Detect which cell encompasses the target text, then output its [X, Y] center coordinate. 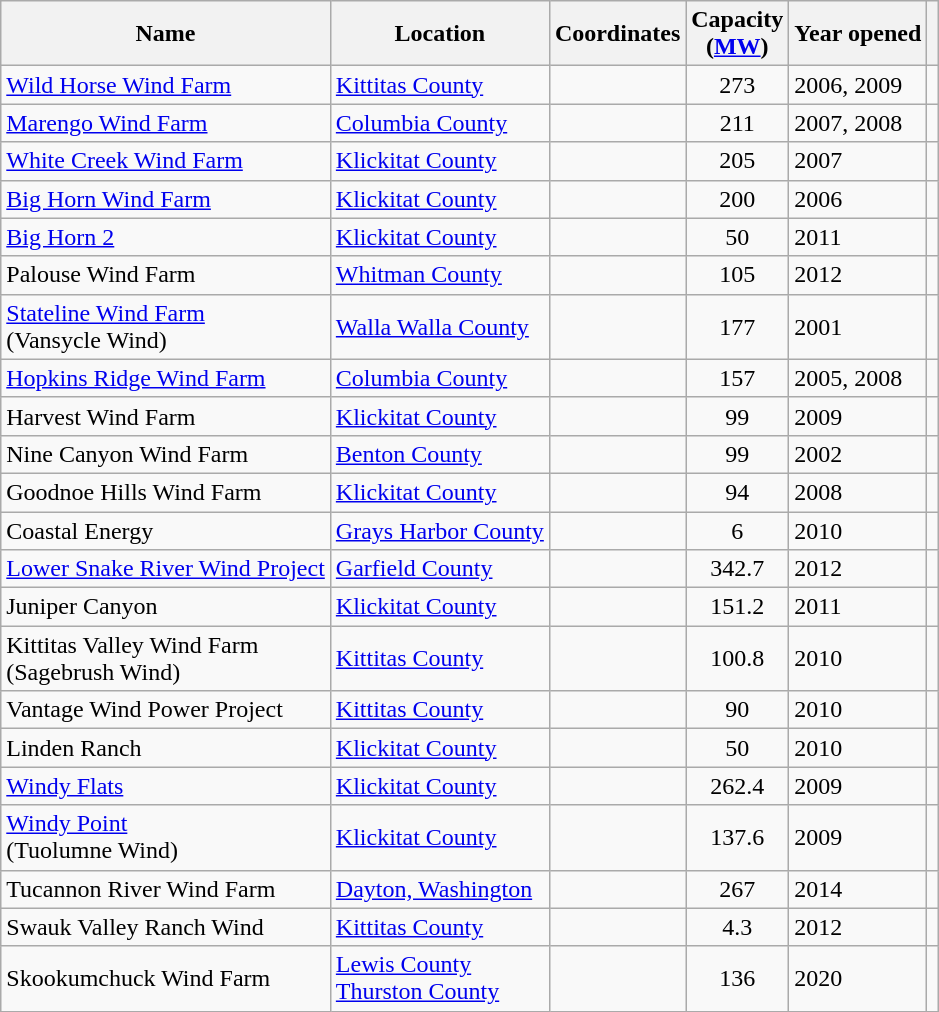
2007 [858, 161]
2002 [858, 454]
Coordinates [617, 34]
157 [738, 378]
137.6 [738, 838]
Location [440, 34]
Skookumchuck Wind Farm [166, 978]
Wild Horse Wind Farm [166, 85]
Tucannon River Wind Farm [166, 889]
Palouse Wind Farm [166, 275]
4.3 [738, 927]
273 [738, 85]
262.4 [738, 786]
Coastal Energy [166, 531]
Capacity(MW) [738, 34]
Swauk Valley Ranch Wind [166, 927]
211 [738, 123]
Name [166, 34]
6 [738, 531]
200 [738, 199]
342.7 [738, 569]
2006 [858, 199]
94 [738, 492]
Whitman County [440, 275]
100.8 [738, 658]
2006, 2009 [858, 85]
Big Horn 2 [166, 237]
Big Horn Wind Farm [166, 199]
Dayton, Washington [440, 889]
90 [738, 710]
2001 [858, 326]
2008 [858, 492]
Garfield County [440, 569]
Goodnoe Hills Wind Farm [166, 492]
267 [738, 889]
Grays Harbor County [440, 531]
Juniper Canyon [166, 607]
151.2 [738, 607]
Kittitas Valley Wind Farm(Sagebrush Wind) [166, 658]
Windy Flats [166, 786]
Year opened [858, 34]
Harvest Wind Farm [166, 416]
105 [738, 275]
White Creek Wind Farm [166, 161]
Benton County [440, 454]
Vantage Wind Power Project [166, 710]
177 [738, 326]
Marengo Wind Farm [166, 123]
Lewis CountyThurston County [440, 978]
Hopkins Ridge Wind Farm [166, 378]
2014 [858, 889]
136 [738, 978]
Walla Walla County [440, 326]
2020 [858, 978]
2007, 2008 [858, 123]
Lower Snake River Wind Project [166, 569]
Nine Canyon Wind Farm [166, 454]
Linden Ranch [166, 748]
Windy Point(Tuolumne Wind) [166, 838]
Stateline Wind Farm(Vansycle Wind) [166, 326]
2005, 2008 [858, 378]
205 [738, 161]
